Identify which cell holds the provided text, then report its (x, y) central coordinate. 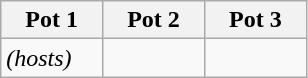
Pot 3 (255, 20)
Pot 2 (154, 20)
Pot 1 (52, 20)
(hosts) (52, 58)
